Detect which cell encompasses the target text, then output its [x, y] center coordinate. 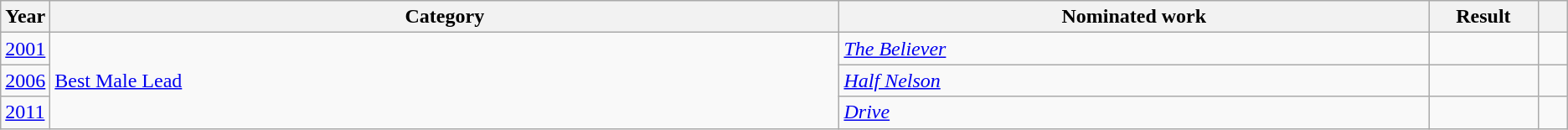
Nominated work [1134, 17]
Half Nelson [1134, 81]
Result [1484, 17]
Category [445, 17]
Best Male Lead [445, 81]
Year [25, 17]
The Believer [1134, 49]
2001 [25, 49]
Drive [1134, 112]
2011 [25, 112]
2006 [25, 81]
